Return the [x, y] coordinate for the center point of the cell that contains the specified text.  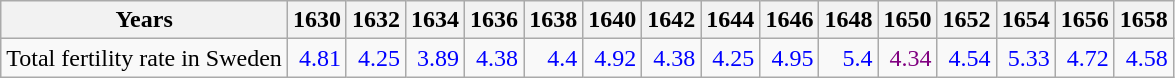
1632 [376, 20]
Years [144, 20]
1644 [730, 20]
1636 [494, 20]
1652 [966, 20]
1656 [1084, 20]
1648 [848, 20]
1642 [672, 20]
1646 [790, 20]
5.33 [1026, 58]
1630 [316, 20]
1650 [908, 20]
3.89 [436, 58]
4.54 [966, 58]
1654 [1026, 20]
1658 [1144, 20]
5.4 [848, 58]
4.95 [790, 58]
4.72 [1084, 58]
1640 [612, 20]
1634 [436, 20]
4.34 [908, 58]
4.81 [316, 58]
4.4 [554, 58]
Total fertility rate in Sweden [144, 58]
1638 [554, 20]
4.92 [612, 58]
4.58 [1144, 58]
